Detect which cell encompasses the target text, then output its (X, Y) center coordinate. 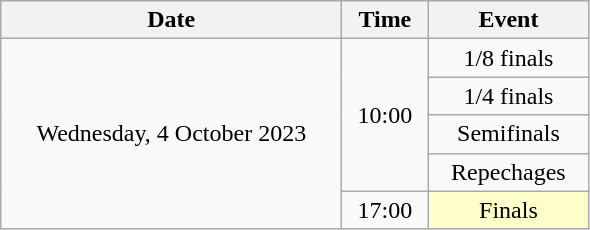
Wednesday, 4 October 2023 (172, 134)
Date (172, 20)
Time (385, 20)
Event (508, 20)
17:00 (385, 210)
Semifinals (508, 134)
10:00 (385, 115)
Repechages (508, 172)
1/8 finals (508, 58)
1/4 finals (508, 96)
Finals (508, 210)
